Find where the given text appears and provide that cell's center as [X, Y] coordinate. 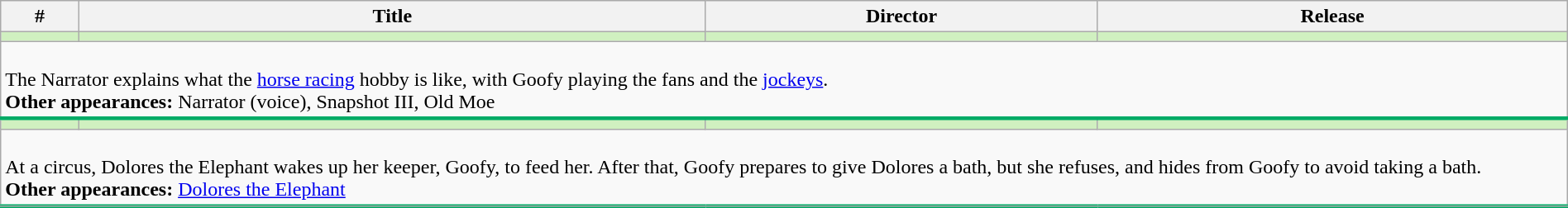
Title [392, 17]
Release [1332, 17]
# [40, 17]
Director [901, 17]
